Identify which cell holds the provided text, then report its [X, Y] central coordinate. 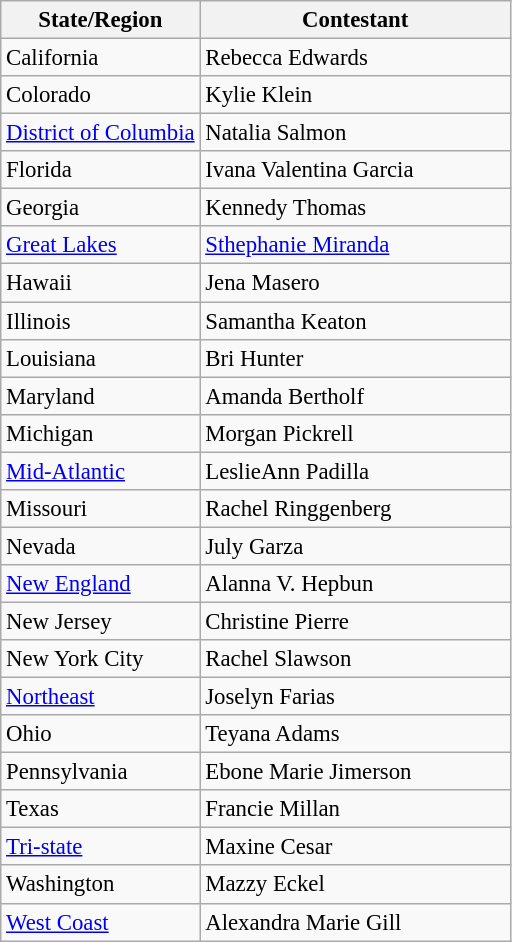
New Jersey [100, 621]
LeslieAnn Padilla [356, 471]
Kylie Klein [356, 95]
Maxine Cesar [356, 847]
State/Region [100, 20]
Morgan Pickrell [356, 433]
Alexandra Marie Gill [356, 922]
Texas [100, 809]
Nevada [100, 546]
Rachel Slawson [356, 659]
Teyana Adams [356, 734]
Ivana Valentina Garcia [356, 170]
Mid-Atlantic [100, 471]
Bri Hunter [356, 358]
New England [100, 584]
Rachel Ringgenberg [356, 509]
Michigan [100, 433]
Hawaii [100, 283]
Maryland [100, 396]
New York City [100, 659]
Alanna V. Hepbun [356, 584]
Amanda Bertholf [356, 396]
Jena Masero [356, 283]
Washington [100, 885]
Florida [100, 170]
Pennsylvania [100, 772]
Rebecca Edwards [356, 58]
Louisiana [100, 358]
Natalia Salmon [356, 133]
Colorado [100, 95]
Francie Millan [356, 809]
Missouri [100, 509]
Mazzy Eckel [356, 885]
District of Columbia [100, 133]
California [100, 58]
Contestant [356, 20]
Joselyn Farias [356, 697]
Samantha Keaton [356, 321]
Tri-state [100, 847]
July Garza [356, 546]
Great Lakes [100, 245]
Georgia [100, 208]
West Coast [100, 922]
Sthephanie Miranda [356, 245]
Illinois [100, 321]
Christine Pierre [356, 621]
Ebone Marie Jimerson [356, 772]
Northeast [100, 697]
Ohio [100, 734]
Kennedy Thomas [356, 208]
